Search for the cell housing the specified text and yield its (X, Y) center coordinate. 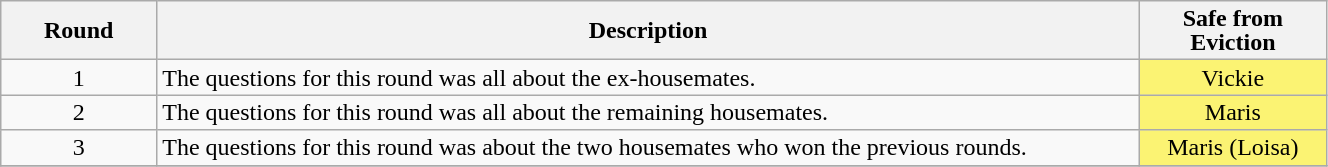
Maris (1232, 112)
Safe from Eviction (1232, 30)
Round (79, 30)
1 (79, 78)
Vickie (1232, 78)
The questions for this round was all about the ex-housemates. (648, 78)
Maris (Loisa) (1232, 148)
The questions for this round was about the two housemates who won the previous rounds. (648, 148)
Description (648, 30)
2 (79, 112)
3 (79, 148)
The questions for this round was all about the remaining housemates. (648, 112)
